Provide the (x, y) coordinate of the cell's center where the given text is located.  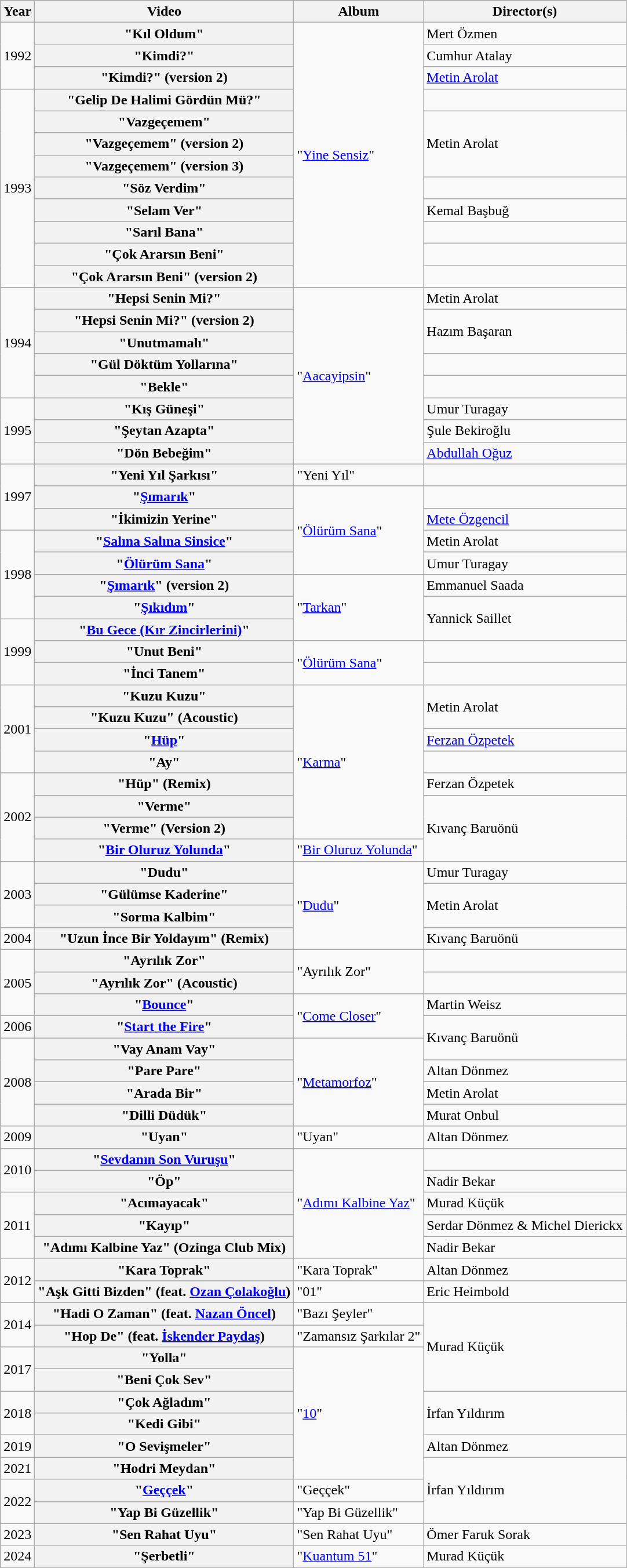
2014 (17, 1324)
"Metamorfoz" (359, 1082)
2009 (17, 1137)
"Kuzu Kuzu" (Acoustic) (165, 718)
Video (165, 12)
Abdullah Oğuz (525, 453)
"Çok Ararsın Beni" (165, 254)
2004 (17, 938)
2022 (17, 1501)
"Dilli Düdük" (165, 1115)
"Şımarık" (version 2) (165, 585)
"Bazı Şeyler" (359, 1313)
"Hadi O Zaman" (feat. Nazan Öncel) (165, 1313)
1998 (17, 574)
Cumhur Atalay (525, 56)
1992 (17, 56)
"Aacayipsin" (359, 376)
2001 (17, 729)
1999 (17, 651)
Director(s) (525, 12)
"Hüp" (165, 740)
"Hop De" (feat. İskender Paydaş) (165, 1335)
"10" (359, 1413)
1994 (17, 343)
"Acımayacak" (165, 1203)
"Kuzu Kuzu" (165, 696)
"Şımarık" (165, 497)
"Kış Güneşi" (165, 409)
"Verme" (165, 806)
2002 (17, 817)
Emmanuel Saada (525, 585)
"Unutmamalı" (165, 343)
"Kedi Gibi" (165, 1424)
Ömer Faruk Sorak (525, 1534)
"Yine Sensiz" (359, 155)
"Adımı Kalbine Yaz" (359, 1203)
"Kimdi?" (version 2) (165, 78)
"Selam Ver" (165, 210)
"Start the Fire" (165, 1027)
"Gül Döktüm Yollarına" (165, 365)
"Hepsi Senin Mi?" (version 2) (165, 321)
"O Sevişmeler" (165, 1446)
"Aşk Gitti Bizden" (feat. Ozan Çolakoğlu) (165, 1291)
"Zamansız Şarkılar 2" (359, 1335)
"Kayıp" (165, 1225)
"Çok Ararsın Beni" (version 2) (165, 277)
2010 (17, 1170)
"Çok Ağladım" (165, 1402)
"Hüp" (Remix) (165, 784)
Mert Özmen (525, 34)
"Vay Anam Vay" (165, 1049)
"Sevdanın Son Vuruşu" (165, 1159)
"Sarıl Bana" (165, 232)
1995 (17, 431)
2017 (17, 1369)
"Verme" (Version 2) (165, 828)
Martin Weisz (525, 1005)
2003 (17, 894)
"Bounce" (165, 1005)
Hazım Başaran (525, 332)
"Karma" (359, 762)
"Gelip De Halimi Gördün Mü?" (165, 100)
Year (17, 12)
Serdar Dönmez & Michel Dierickx (525, 1225)
"Şerbetli" (165, 1556)
"01" (359, 1291)
"Vazgeçemem" (165, 122)
"Bekle" (165, 387)
"Dön Bebeğim" (165, 453)
"Tarkan" (359, 607)
2011 (17, 1225)
"Gülümse Kaderine" (165, 894)
"Hodri Meydan" (165, 1468)
2021 (17, 1468)
"Söz Verdim" (165, 188)
2019 (17, 1446)
Yannick Saillet (525, 618)
2006 (17, 1027)
Album (359, 12)
"Adımı Kalbine Yaz" (Ozinga Club Mix) (165, 1247)
"Unut Beni" (165, 652)
Eric Heimbold (525, 1291)
"Ayrılık Zor" (Acoustic) (165, 983)
"Pare Pare" (165, 1071)
"Yeni Yıl Şarkısı" (165, 475)
"Şeytan Azapta" (165, 431)
"Vazgeçemem" (version 3) (165, 166)
"Kuantum 51" (359, 1556)
2012 (17, 1280)
"Come Closer" (359, 1016)
"Yeni Yıl" (359, 475)
"Ay" (165, 762)
Şule Bekiroğlu (525, 431)
"Sorma Kalbim" (165, 916)
2024 (17, 1556)
1993 (17, 188)
"Salına Salına Sinsice" (165, 541)
"Şıkıdım" (165, 607)
"Kimdi?" (165, 56)
"Bu Gece (Kır Zincirlerini)" (165, 629)
Murat Onbul (525, 1115)
"Hepsi Senin Mi?" (165, 299)
2023 (17, 1534)
Kemal Başbuğ (525, 210)
"Yolla" (165, 1358)
"İnci Tanem" (165, 674)
2018 (17, 1413)
2008 (17, 1082)
"Öp" (165, 1181)
2005 (17, 982)
"Vazgeçemem" (version 2) (165, 144)
Mete Özgencil (525, 519)
"Uzun İnce Bir Yoldayım" (Remix) (165, 938)
"Beni Çok Sev" (165, 1380)
"İkimizin Yerine" (165, 519)
"Arada Bir" (165, 1093)
"Kıl Oldum" (165, 34)
1997 (17, 497)
